Extract the (x, y) coordinate from the center of the cell holding the provided text.  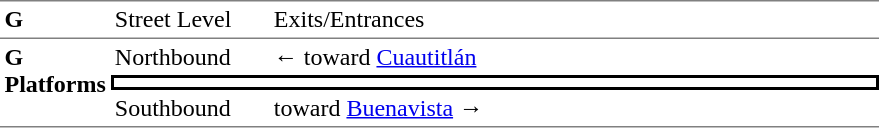
← toward Cuautitlán (574, 57)
GPlatforms (55, 83)
G (55, 19)
toward Buenavista → (574, 109)
Southbound (190, 109)
Exits/Entrances (574, 19)
Street Level (190, 19)
Northbound (190, 57)
